For the text-containing cell, return its midpoint in (x, y) coordinate format. 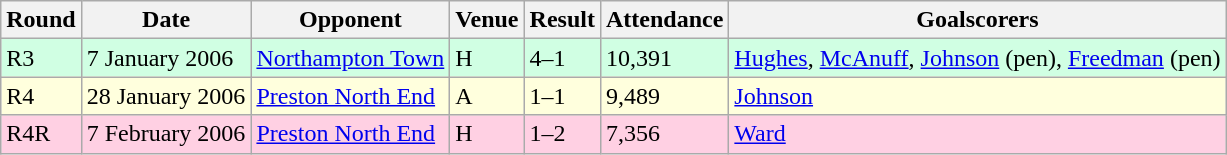
28 January 2006 (166, 96)
R3 (41, 58)
1–2 (562, 134)
Venue (487, 20)
Northampton Town (350, 58)
10,391 (664, 58)
A (487, 96)
Goalscorers (978, 20)
Hughes, McAnuff, Johnson (pen), Freedman (pen) (978, 58)
Johnson (978, 96)
7 February 2006 (166, 134)
7,356 (664, 134)
Round (41, 20)
R4 (41, 96)
Date (166, 20)
R4R (41, 134)
Result (562, 20)
1–1 (562, 96)
9,489 (664, 96)
Ward (978, 134)
7 January 2006 (166, 58)
4–1 (562, 58)
Opponent (350, 20)
Attendance (664, 20)
